Extract the (X, Y) coordinate from the center of the cell holding the provided text.  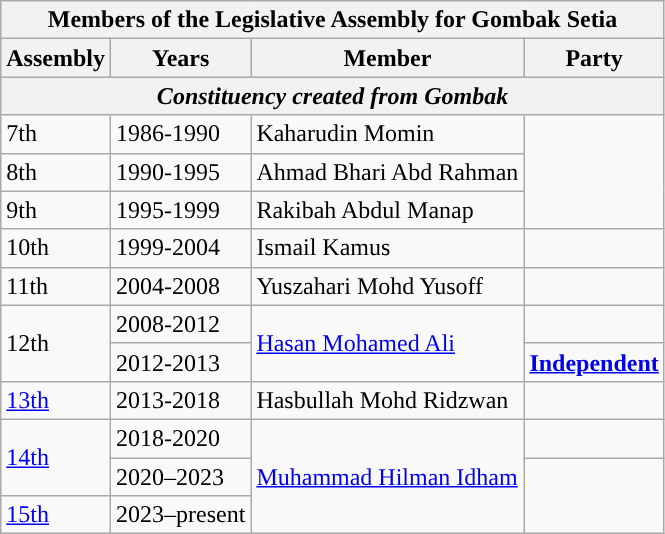
13th (56, 400)
1990-1995 (180, 172)
Hasan Mohamed Ali (388, 343)
Member (388, 58)
Constituency created from Gombak (333, 96)
Kaharudin Momin (388, 134)
8th (56, 172)
Independent (594, 362)
1995-1999 (180, 210)
Hasbullah Mohd Ridzwan (388, 400)
2023–present (180, 515)
9th (56, 210)
2004-2008 (180, 286)
2013-2018 (180, 400)
Yuszahari Mohd Yusoff (388, 286)
2008-2012 (180, 324)
2018-2020 (180, 438)
Assembly (56, 58)
14th (56, 457)
Party (594, 58)
2020–2023 (180, 477)
15th (56, 515)
12th (56, 343)
7th (56, 134)
Members of the Legislative Assembly for Gombak Setia (333, 20)
10th (56, 248)
2012-2013 (180, 362)
Ismail Kamus (388, 248)
Rakibah Abdul Manap (388, 210)
Ahmad Bhari Abd Rahman (388, 172)
1999-2004 (180, 248)
Muhammad Hilman Idham (388, 476)
1986-1990 (180, 134)
11th (56, 286)
Years (180, 58)
